Determine the [X, Y] coordinate at the center of the cell enclosing the given text.  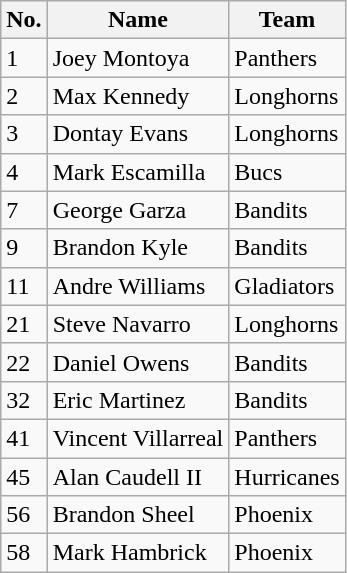
1 [24, 58]
Eric Martinez [138, 400]
Team [287, 20]
2 [24, 96]
Mark Escamilla [138, 172]
Name [138, 20]
Steve Navarro [138, 324]
Daniel Owens [138, 362]
Gladiators [287, 286]
56 [24, 515]
Vincent Villarreal [138, 438]
No. [24, 20]
21 [24, 324]
41 [24, 438]
7 [24, 210]
45 [24, 477]
Max Kennedy [138, 96]
Joey Montoya [138, 58]
22 [24, 362]
Dontay Evans [138, 134]
32 [24, 400]
Brandon Kyle [138, 248]
Andre Williams [138, 286]
George Garza [138, 210]
Bucs [287, 172]
Alan Caudell II [138, 477]
11 [24, 286]
Brandon Sheel [138, 515]
9 [24, 248]
Hurricanes [287, 477]
3 [24, 134]
Mark Hambrick [138, 553]
4 [24, 172]
58 [24, 553]
